Search for the cell housing the specified text and yield its [X, Y] center coordinate. 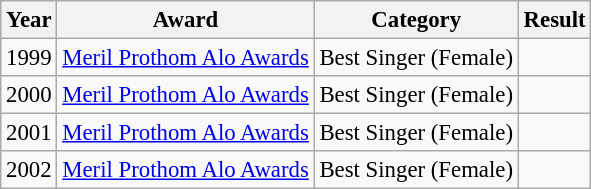
2000 [29, 95]
Category [416, 20]
Year [29, 20]
2002 [29, 170]
2001 [29, 133]
Award [186, 20]
1999 [29, 58]
Result [554, 20]
